Scan for the cell matching the given text and deliver its (x, y) coordinate at center. 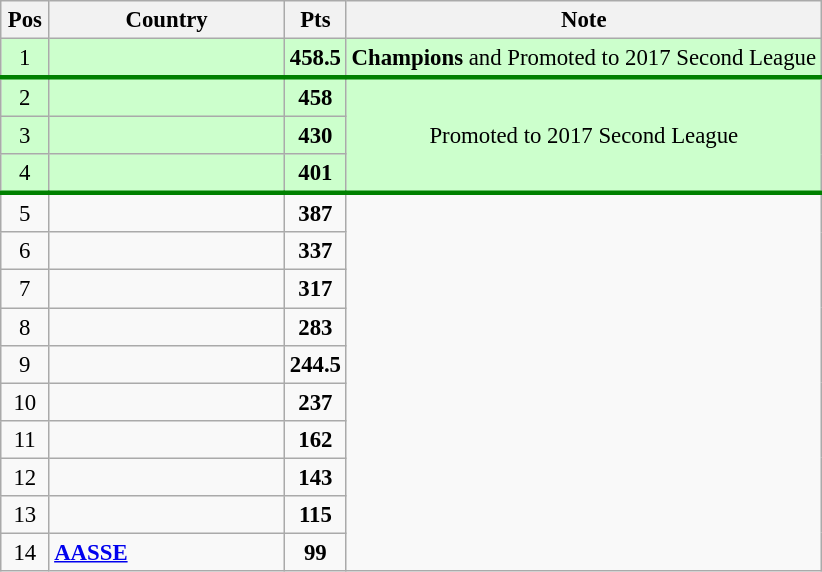
Country (167, 20)
Champions and Promoted to 2017 Second League (584, 58)
244.5 (315, 364)
401 (315, 174)
1 (25, 58)
143 (315, 477)
9 (25, 364)
317 (315, 289)
5 (25, 212)
430 (315, 136)
10 (25, 402)
Note (584, 20)
6 (25, 251)
99 (315, 552)
Pts (315, 20)
237 (315, 402)
4 (25, 174)
3 (25, 136)
458 (315, 98)
12 (25, 477)
337 (315, 251)
Promoted to 2017 Second League (584, 136)
2 (25, 98)
13 (25, 515)
458.5 (315, 58)
283 (315, 327)
8 (25, 327)
115 (315, 515)
14 (25, 552)
7 (25, 289)
387 (315, 212)
11 (25, 439)
AASSE (167, 552)
Pos (25, 20)
162 (315, 439)
